Extract the (x, y) coordinate from the center of the cell holding the provided text.  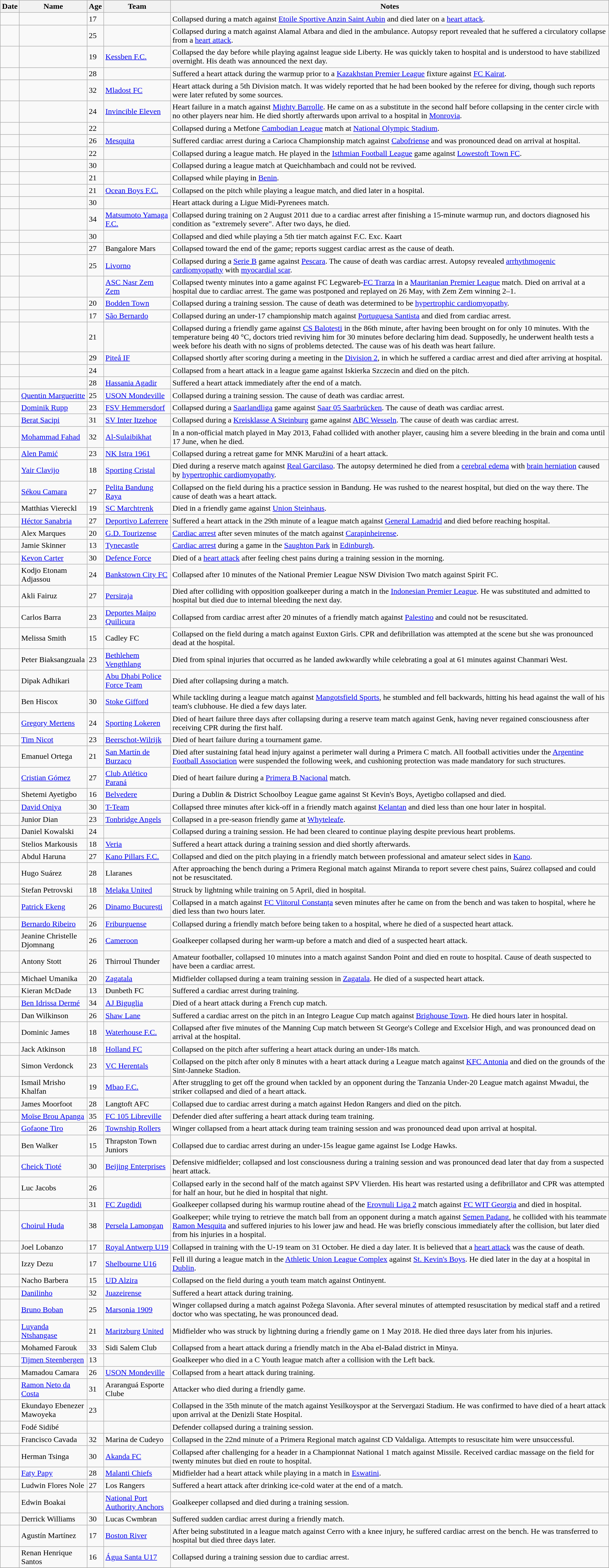
Tonbridge Angels (137, 819)
Maritzburg United (137, 1331)
Héctor Sanabria (53, 521)
National Port Authority Anchors (137, 1502)
Collapsed from a heart attack in a league game against Iskierka Szczecin and died on the pitch. (390, 370)
Shetemi Ayetigbo (53, 795)
35 (96, 1116)
Matthias Viereckl (53, 508)
Bruno Boban (53, 1310)
Sékou Camara (53, 492)
Dominic James (53, 1033)
Faty Papy (53, 1473)
Agustín Martínez (53, 1536)
Collapsed due to cardiac arrest during an under-15s league game against Ise Lodge Hawks. (390, 1145)
Kieran McDade (53, 991)
Defender collapsed during a training session. (390, 1427)
Goalkeeper collapsed during his warmup routine ahead of the Erovnuli Liga 2 match against FC WIT Georgia and died in hospital. (390, 1204)
Collapsed during a retreat game for MNK Maružini of a heart attack. (390, 454)
Mladost FC (137, 90)
Suffered a cardiac arrest on the pitch in an Integro League Cup match against Brighouse Town. He died hours later in hospital. (390, 1016)
Stoke Gifford (137, 702)
During a Dublin & District Schoolboy League game against St Kevin's Boys, Ayetigbo collapsed and died. (390, 795)
Dinamo București (137, 907)
Herman Tsinga (53, 1456)
Collapsed during a Kreisklasse A Steinburg game against ABC Wesseln. The cause of death was cardiac arrest. (390, 420)
Collapsed during an under-17 championship match against Portuguesa Santista and died from cardiac arrest. (390, 316)
Heart attack during a Ligue Midi-Pyrenees match. (390, 203)
Daniel Kowalski (53, 832)
Midfielder collapsed during a team training session in Zagatala. He died of a suspected heart attack. (390, 978)
Boston River (137, 1536)
Bethlehem Vengthlang (137, 659)
Collapsed shortly after scoring during a meeting in the Division 2, in which he suffered a cardiac arrest and died after arriving at hospital. (390, 358)
Collapsed three minutes after kick-off in a friendly match against Kelantan and died less than one hour later in hospital. (390, 807)
Ben Hiscox (53, 702)
Dipak Adhikari (53, 680)
Ocean Boys F.C. (137, 190)
Mamadou Camara (53, 1372)
Dominik Rupp (53, 408)
Choirul Huda (53, 1226)
Veria (137, 844)
Bernardo Ribeiro (53, 923)
Cheick Tioté (53, 1167)
FC 105 Libreville (137, 1116)
Sporting Lokeren (137, 723)
Winger collapsed from a heart attack during team training session and was pronounced dead upon arrival at hospital. (390, 1129)
Kodjo Etonam Adjassou (53, 575)
Ludwin Flores Nole (53, 1485)
Carlos Barra (53, 617)
29 (96, 358)
Bangalore Mars (137, 249)
Alex Marques (53, 533)
Derrick Williams (53, 1519)
Quentin Margueritte (53, 395)
Collapsed during a training session. The cause of death was cardiac arrest. (390, 395)
Suffered a heart attack during the warmup prior to a Kazakhstan Premier League fixture against FC Kairat. (390, 74)
Collapsed during a league match. He played in the Isthmian Football League game against Lowestoft Town FC. (390, 153)
Collapsed during a training session. The cause of death was determined to be hypertrophic cardiomyopathy. (390, 303)
Francisco Cavada (53, 1439)
Mohammad Fahad (53, 437)
Melissa Smith (53, 638)
Defence Force (137, 558)
Kevon Carter (53, 558)
Sporting Cristal (137, 471)
Thrapston Town Juniors (137, 1145)
Suffered a heart attack after drinking ice-cold water at the end of a match. (390, 1485)
VC Herentals (137, 1066)
David Oniya (53, 807)
Cadley FC (137, 638)
Died of heart failure during a tournament game. (390, 740)
Collapsed due to cardiac arrest during a match against Hedon Rangers and died on the pitch. (390, 1104)
Died of a heart attack after feeling chest pains during a training session in the morning. (390, 558)
UD Alzira (137, 1281)
Antony Stott (53, 962)
Simon Verdonck (53, 1066)
Collapsed after 10 minutes of the National Premier League NSW Division Two match against Spirit FC. (390, 575)
Sidi Salem Club (137, 1348)
Township Rollers (137, 1129)
Akli Fairuz (53, 596)
Beerschot-Wilrijk (137, 740)
Died of heart failure during a Primera B Nacional match. (390, 778)
Hugo Suárez (53, 873)
Struck by lightning while training on 5 April, died in hospital. (390, 890)
Club Atlético Paraná (137, 778)
Jack Atkinson (53, 1049)
Emanuel Ortega (53, 756)
Collapsed in the 22nd minute of a Primera Regional match against CD Valdaliga. Attempts to resuscitate him were unsuccessful. (390, 1439)
Goalkeeper who died in a C Youth league match after a collision with the Left back. (390, 1360)
Collapsed from a heart attack during a friendly match in the Aba el-Balad district in Minya. (390, 1348)
Edwin Boakai (53, 1502)
Yair Clavijo (53, 471)
Friburguense (137, 923)
Mbao F.C. (137, 1087)
San Martín de Burzaco (137, 756)
Suffered sudden cardiac arrest during a friendly match. (390, 1519)
Died in a friendly game against Union Steinhaus. (390, 508)
G.D. Tourizense (137, 533)
Marsonia 1909 (137, 1310)
São Bernardo (137, 316)
Moïse Brou Apanga (53, 1116)
Piteå IF (137, 358)
Michael Umanika (53, 978)
T-Team (137, 807)
Persela Lamongan (137, 1226)
Livorno (137, 266)
Waterhouse F.C. (137, 1033)
Peter Biaksangzuala (53, 659)
Collapsed from cardiac arrest after 20 minutes of a friendly match against Palestino and could not be resuscitated. (390, 617)
Dan Wilkinson (53, 1016)
Araranguá Esporte Clube (137, 1389)
Berat Sacipi (53, 420)
Luc Jacobs (53, 1187)
Renan Henrique Santos (53, 1557)
Suffered a cardiac arrest during training. (390, 991)
Name (53, 7)
Suffered a heart attack during a training session and died shortly afterwards. (390, 844)
Joel Lobanzo (53, 1247)
Marina de Cudeyo (137, 1439)
Royal Antwerp U19 (137, 1247)
Hassania Agadir (137, 383)
Ekundayo Ebenezer Mawoyeka (53, 1410)
Luyanda Ntshangase (53, 1331)
Bankstown City FC (137, 575)
Cardiac arrest during a game in the Saughton Park in Edinburgh. (390, 546)
Jeanine Christelle Djomnang (53, 940)
Água Santa U17 (137, 1557)
Collapsed from a heart attack during training. (390, 1372)
Akanda FC (137, 1456)
Ramon Neto da Costa (53, 1389)
Langtoft AFC (137, 1104)
Collapsed on the pitch after suffering a heart attack during an under-18s match. (390, 1049)
Mohamed Farouk (53, 1348)
Abdul Haruna (53, 856)
Suffered a heart attack immediately after the end of a match. (390, 383)
Belvedere (137, 795)
Goalkeeper collapsed and died during a training session. (390, 1502)
Malanti Chiefs (137, 1473)
Gofaone Tiro (53, 1129)
Zagatala (137, 978)
Attacker who died during a friendly game. (390, 1389)
Lucas Cwmbran (137, 1519)
Beijing Enterprises (137, 1167)
Bodden Town (137, 303)
FSV Hemmersdorf (137, 408)
Izzy Dezu (53, 1264)
Fodé Sidibé (53, 1427)
Holland FC (137, 1049)
Collapsed and died on the pitch playing in a friendly match between professional and amateur select sides in Kano. (390, 856)
Collapsed toward the end of the game; reports suggest cardiac arrest as the cause of death. (390, 249)
Jamie Skinner (53, 546)
Mesquita (137, 141)
Gregory Mertens (53, 723)
Midfielder who was struck by lightning during a friendly game on 1 May 2018. He died three days later from his injuries. (390, 1331)
Collapsed during a Saarlandliga game against Saar 05 Saarbrücken. The cause of death was cardiac arrest. (390, 408)
Collapsed during a friendly match before being taken to a hospital, where he died of a suspected heart attack. (390, 923)
Suffered a heart attack during training. (390, 1293)
Age (96, 7)
Cameroon (137, 940)
33 (96, 1348)
Team (137, 7)
Collapsed during a match against Etoile Sportive Anzin Saint Aubin and died later on a heart attack. (390, 19)
AJ Biguglia (137, 1003)
Tynecastle (137, 546)
Collapsed in training with the U-19 team on 31 October. He died a day later. It is believed that a heart attack was the cause of death. (390, 1247)
Collapsed on the pitch while playing a league match, and died later in a hospital. (390, 190)
Ben Walker (53, 1145)
Collapsed during a league match at Queichhambach and could not be revived. (390, 165)
Cristian Gómez (53, 778)
Patrick Ekeng (53, 907)
Matsumoto Yamaga F.C. (137, 219)
ASC Nasr Zem Zem (137, 286)
James Moorfoot (53, 1104)
SV Inter Itzehoe (137, 420)
Pelita Bandung Raya (137, 492)
Goalkeeper collapsed during her warm-up before a match and died of a suspected heart attack. (390, 940)
Died from spinal injuries that occurred as he landed awkwardly while celebrating a goal at 61 minutes against Chanmari West. (390, 659)
Kessben F.C. (137, 57)
Cardiac arrest after seven minutes of the match against Carapinheirense. (390, 533)
Stelios Markousis (53, 844)
Notes (390, 7)
Nacho Barbera (53, 1281)
Deportes Maipo Quilicura (137, 617)
SC Marchtrenk (137, 508)
Collapsed on the field during a youth team match against Ontinyent. (390, 1281)
Collapsed while playing in Benin. (390, 178)
Tijmen Steenbergen (53, 1360)
Fell ill during a league match in the Athletic Union League Complex against St. Kevin's Boys. He died later in the day at a hospital in Dublin. (390, 1264)
Stefan Petrovski (53, 890)
Suffered a heart attack in the 29th minute of a league match against General Lamadrid and died before reaching hospital. (390, 521)
Midfielder had a heart attack while playing in a match in Eswatini. (390, 1473)
Defender died after suffering a heart attack during team training. (390, 1116)
Alen Pamić (53, 454)
Ben Idrissa Dermé (53, 1003)
Junior Dian (53, 819)
Collapsed during a training session due to cardiac arrest. (390, 1557)
Tim Nicot (53, 740)
Shelbourne U16 (137, 1264)
Melaka United (137, 890)
Persiraja (137, 596)
Invincible Eleven (137, 111)
NK Istra 1961 (137, 454)
Date (10, 7)
Danilinho (53, 1293)
Kano Pillars F.C. (137, 856)
Collapsed and died while playing a 5th tier match against F.C. Exc. Kaart (390, 236)
Ismail Mrisho Khalfan (53, 1087)
Juazeirense (137, 1293)
Died after collapsing during a match. (390, 680)
Llaranes (137, 873)
Died of a heart attack during a French cup match. (390, 1003)
Los Rangers (137, 1485)
Collapsed in a pre-season friendly game at Whyteleafe. (390, 819)
Collapsed during a training session. He had been cleared to continue playing despite previous heart problems. (390, 832)
Abu Dhabi Police Force Team (137, 680)
38 (96, 1226)
Suffered cardiac arrest during a Carioca Championship match against Cabofriense and was pronounced dead on arrival at hospital. (390, 141)
Thirroul Thunder (137, 962)
Collapsed during a Metfone Cambodian League match at National Olympic Stadium. (390, 128)
Dunbeth FC (137, 991)
Shaw Lane (137, 1016)
FC Zugdidi (137, 1204)
Deportivo Laferrere (137, 521)
Al-Sulaibikhat (137, 437)
